Return [x, y] of the center of cell containing provided text 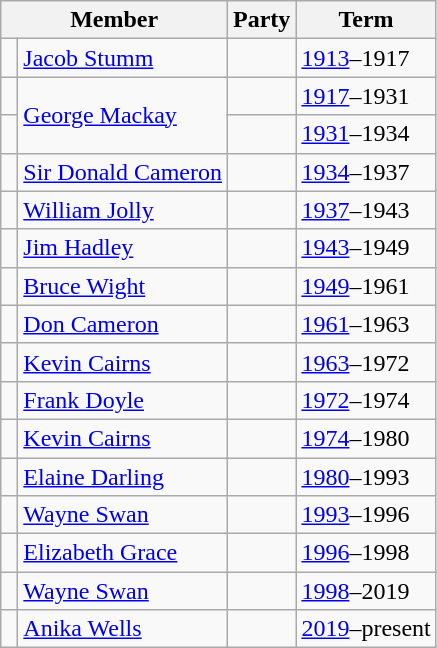
Sir Donald Cameron [123, 172]
1998–2019 [366, 591]
George Mackay [123, 115]
1934–1937 [366, 172]
Frank Doyle [123, 400]
Elizabeth Grace [123, 553]
1972–1974 [366, 400]
1931–1934 [366, 134]
1996–1998 [366, 553]
Bruce Wight [123, 286]
2019–present [366, 629]
1974–1980 [366, 438]
Don Cameron [123, 324]
1917–1931 [366, 96]
1963–1972 [366, 362]
1961–1963 [366, 324]
Member [114, 20]
William Jolly [123, 210]
Anika Wells [123, 629]
Party [262, 20]
1913–1917 [366, 58]
Term [366, 20]
Elaine Darling [123, 477]
1980–1993 [366, 477]
Jim Hadley [123, 248]
Jacob Stumm [123, 58]
1993–1996 [366, 515]
1943–1949 [366, 248]
1949–1961 [366, 286]
1937–1943 [366, 210]
